Identify which cell holds the provided text, then report its (x, y) central coordinate. 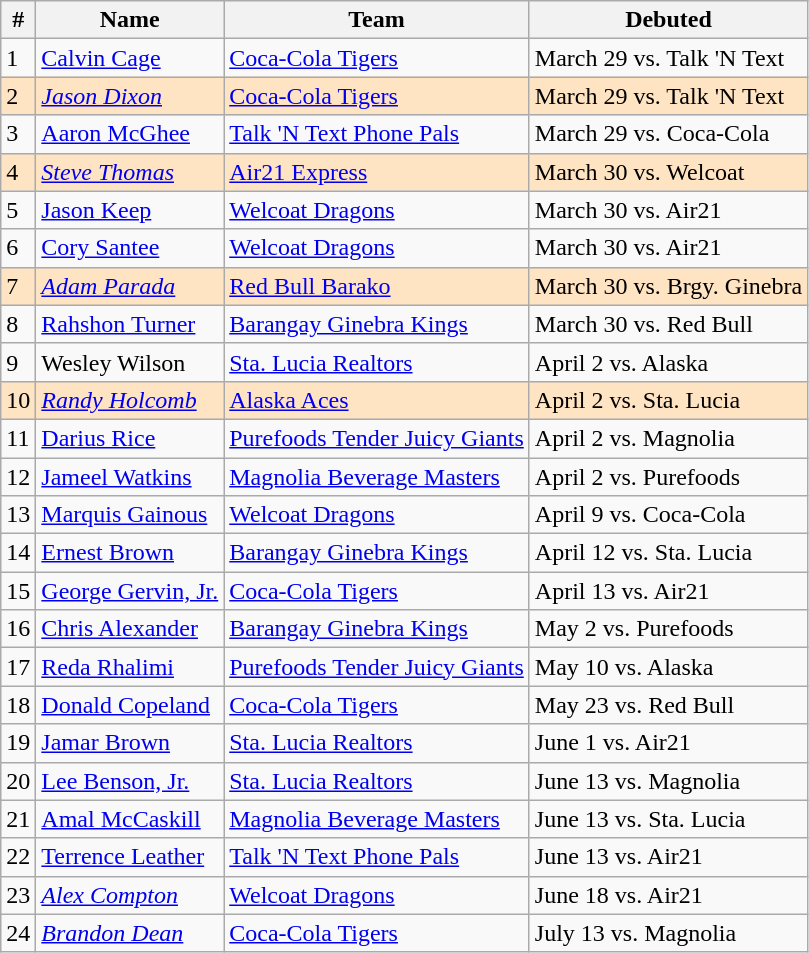
July 13 vs. Magnolia (668, 933)
14 (18, 553)
17 (18, 667)
April 9 vs. Coca-Cola (668, 515)
Ernest Brown (130, 553)
March 29 vs. Coca-Cola (668, 134)
Team (377, 20)
23 (18, 895)
19 (18, 743)
Steve Thomas (130, 172)
8 (18, 324)
Rahshon Turner (130, 324)
13 (18, 515)
Amal McCaskill (130, 819)
Alaska Aces (377, 400)
Alex Compton (130, 895)
Adam Parada (130, 286)
June 1 vs. Air21 (668, 743)
June 13 vs. Sta. Lucia (668, 819)
Debuted (668, 20)
June 13 vs. Magnolia (668, 781)
Air21 Express (377, 172)
May 10 vs. Alaska (668, 667)
Wesley Wilson (130, 362)
Randy Holcomb (130, 400)
George Gervin, Jr. (130, 591)
2 (18, 96)
4 (18, 172)
May 2 vs. Purefoods (668, 629)
Aaron McGhee (130, 134)
16 (18, 629)
Cory Santee (130, 248)
April 12 vs. Sta. Lucia (668, 553)
15 (18, 591)
3 (18, 134)
Reda Rhalimi (130, 667)
March 30 vs. Welcoat (668, 172)
April 2 vs. Magnolia (668, 438)
April 2 vs. Sta. Lucia (668, 400)
10 (18, 400)
March 30 vs. Brgy. Ginebra (668, 286)
Jason Keep (130, 210)
April 13 vs. Air21 (668, 591)
Chris Alexander (130, 629)
April 2 vs. Alaska (668, 362)
24 (18, 933)
Jameel Watkins (130, 477)
March 30 vs. Red Bull (668, 324)
May 23 vs. Red Bull (668, 705)
Marquis Gainous (130, 515)
20 (18, 781)
Jason Dixon (130, 96)
Brandon Dean (130, 933)
21 (18, 819)
9 (18, 362)
# (18, 20)
Donald Copeland (130, 705)
12 (18, 477)
Jamar Brown (130, 743)
22 (18, 857)
1 (18, 58)
Darius Rice (130, 438)
5 (18, 210)
Name (130, 20)
Calvin Cage (130, 58)
6 (18, 248)
18 (18, 705)
Red Bull Barako (377, 286)
April 2 vs. Purefoods (668, 477)
June 13 vs. Air21 (668, 857)
11 (18, 438)
Terrence Leather (130, 857)
7 (18, 286)
Lee Benson, Jr. (130, 781)
June 18 vs. Air21 (668, 895)
